From the cell containing the given text, extract its center point as [x, y] coordinate. 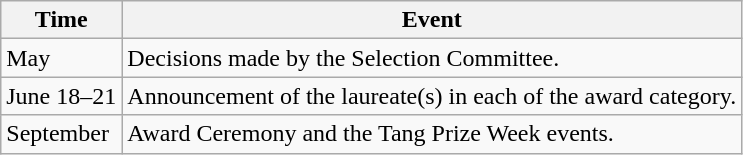
Announcement of the laureate(s) in each of the award category. [432, 96]
September [62, 134]
May [62, 58]
Event [432, 20]
June 18–21 [62, 96]
Decisions made by the Selection Committee. [432, 58]
Award Ceremony and the Tang Prize Week events. [432, 134]
Time [62, 20]
